Search for the cell housing the specified text and yield its (X, Y) center coordinate. 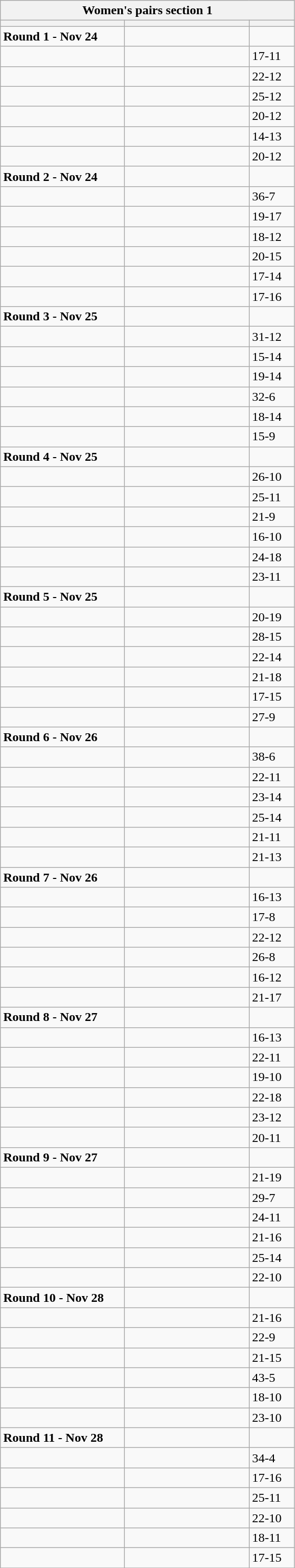
20-19 (272, 617)
21-9 (272, 517)
15-9 (272, 437)
24-11 (272, 1218)
Round 3 - Nov 25 (63, 317)
Women's pairs section 1 (147, 11)
Round 4 - Nov 25 (63, 457)
28-15 (272, 637)
17-11 (272, 56)
18-11 (272, 1538)
24-18 (272, 557)
26-8 (272, 957)
21-17 (272, 997)
32-6 (272, 397)
21-11 (272, 837)
23-11 (272, 577)
21-13 (272, 857)
Round 6 - Nov 26 (63, 737)
20-15 (272, 257)
23-10 (272, 1418)
20-11 (272, 1137)
18-10 (272, 1398)
22-18 (272, 1097)
17-14 (272, 277)
16-10 (272, 537)
23-14 (272, 797)
16-12 (272, 977)
21-19 (272, 1177)
Round 9 - Nov 27 (63, 1157)
38-6 (272, 757)
31-12 (272, 337)
19-17 (272, 216)
Round 10 - Nov 28 (63, 1298)
25-12 (272, 96)
21-18 (272, 677)
14-13 (272, 136)
Round 1 - Nov 24 (63, 36)
27-9 (272, 717)
22-14 (272, 657)
19-10 (272, 1077)
18-12 (272, 236)
15-14 (272, 357)
Round 5 - Nov 25 (63, 597)
23-12 (272, 1117)
Round 2 - Nov 24 (63, 176)
19-14 (272, 377)
36-7 (272, 196)
Round 11 - Nov 28 (63, 1438)
26-10 (272, 477)
34-4 (272, 1458)
18-14 (272, 417)
22-9 (272, 1338)
Round 8 - Nov 27 (63, 1017)
29-7 (272, 1198)
43-5 (272, 1378)
Round 7 - Nov 26 (63, 877)
17-8 (272, 917)
21-15 (272, 1358)
